Return (X, Y) of the center of cell containing provided text 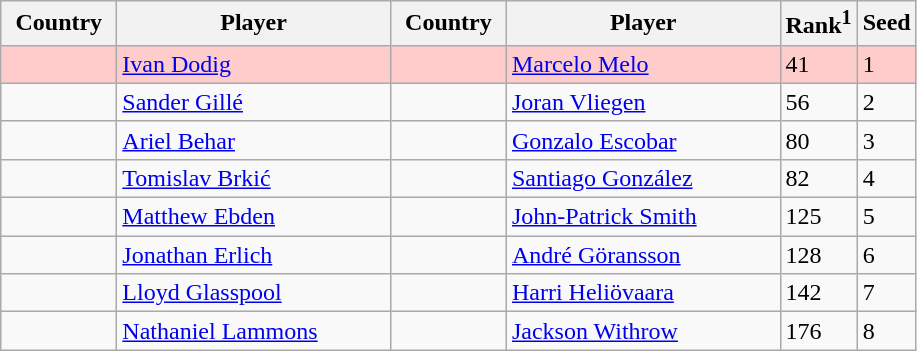
7 (886, 293)
Santiago González (643, 178)
4 (886, 178)
André Göransson (643, 255)
Rank1 (818, 24)
Harri Heliövaara (643, 293)
41 (818, 64)
56 (818, 102)
Seed (886, 24)
John-Patrick Smith (643, 217)
Joran Vliegen (643, 102)
176 (818, 331)
128 (818, 255)
Lloyd Glasspool (254, 293)
Nathaniel Lammons (254, 331)
Tomislav Brkić (254, 178)
Ivan Dodig (254, 64)
Marcelo Melo (643, 64)
82 (818, 178)
Matthew Ebden (254, 217)
142 (818, 293)
2 (886, 102)
80 (818, 140)
6 (886, 255)
3 (886, 140)
1 (886, 64)
8 (886, 331)
Jonathan Erlich (254, 255)
Gonzalo Escobar (643, 140)
Jackson Withrow (643, 331)
125 (818, 217)
Ariel Behar (254, 140)
5 (886, 217)
Sander Gillé (254, 102)
